Output the (x, y) coordinate of the center of the cell containing the given text.  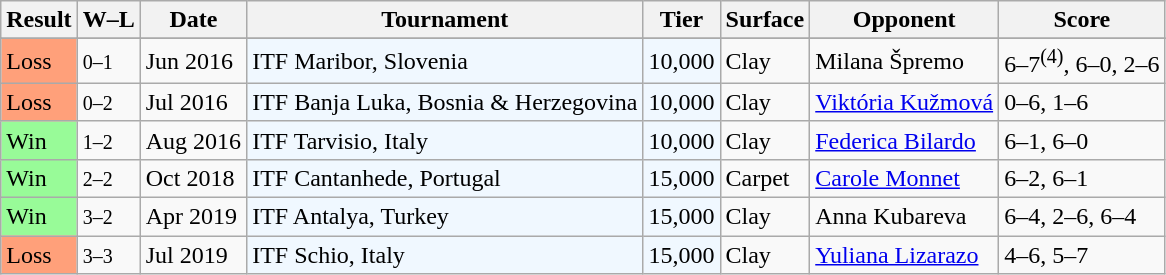
Federica Bilardo (904, 140)
ITF Cantanhede, Portugal (445, 178)
Surface (765, 20)
Carpet (765, 178)
Result (39, 20)
Aug 2016 (193, 140)
Date (193, 20)
Carole Monnet (904, 178)
ITF Tarvisio, Italy (445, 140)
Tournament (445, 20)
Viktória Kužmová (904, 102)
ITF Maribor, Slovenia (445, 62)
4–6, 5–7 (1082, 255)
Anna Kubareva (904, 217)
ITF Schio, Italy (445, 255)
6–7(4), 6–0, 2–6 (1082, 62)
Oct 2018 (193, 178)
Jul 2019 (193, 255)
3–2 (108, 217)
Jul 2016 (193, 102)
6–2, 6–1 (1082, 178)
Opponent (904, 20)
0–6, 1–6 (1082, 102)
Tier (682, 20)
Apr 2019 (193, 217)
W–L (108, 20)
Jun 2016 (193, 62)
Milana Špremo (904, 62)
2–2 (108, 178)
1–2 (108, 140)
Score (1082, 20)
6–4, 2–6, 6–4 (1082, 217)
Yuliana Lizarazo (904, 255)
6–1, 6–0 (1082, 140)
0–2 (108, 102)
ITF Antalya, Turkey (445, 217)
ITF Banja Luka, Bosnia & Herzegovina (445, 102)
0–1 (108, 62)
3–3 (108, 255)
